Locate the cell with the specified text and output its [x, y] center coordinate. 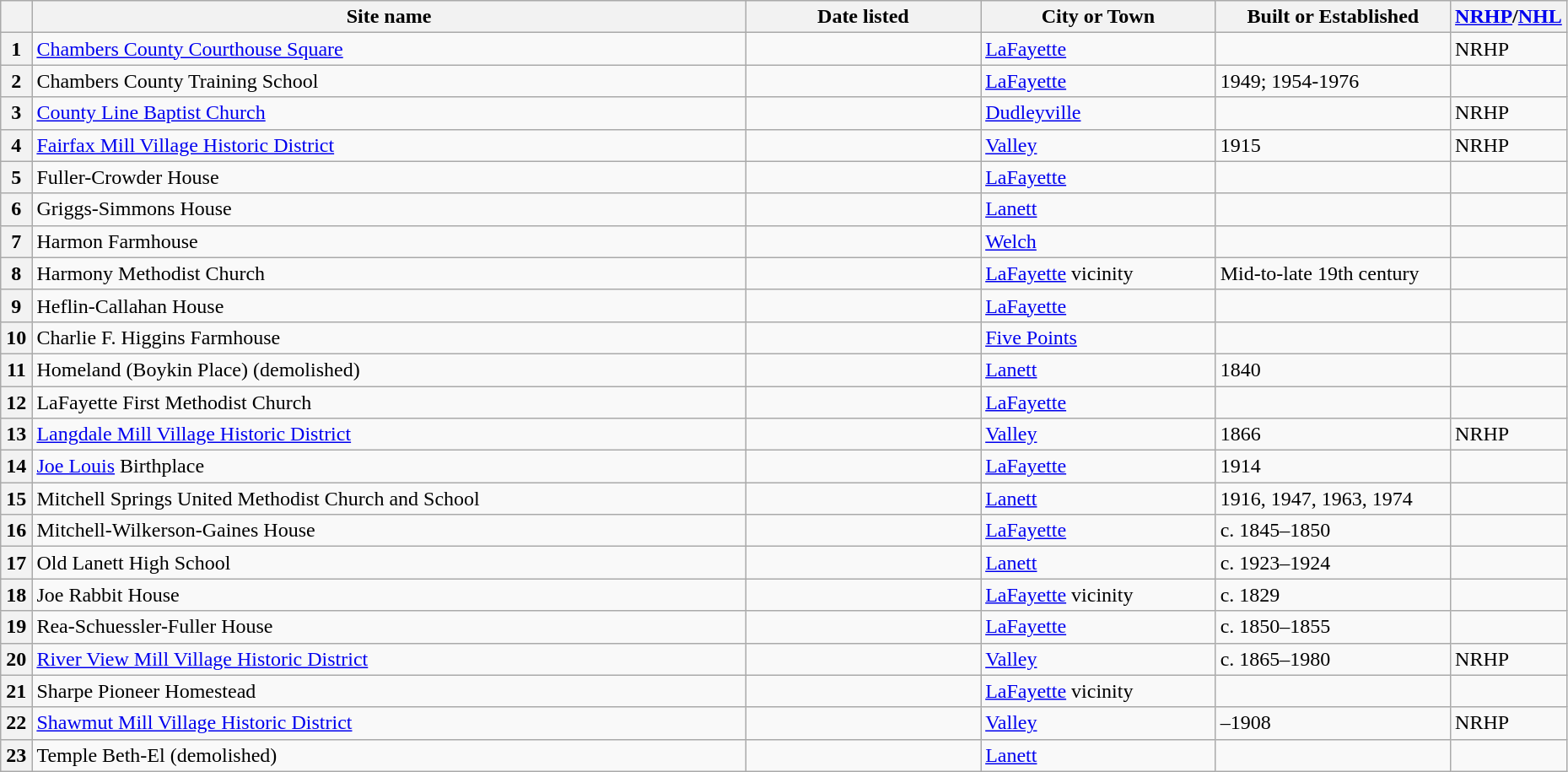
c. 1923–1924 [1333, 563]
1915 [1333, 145]
Mid-to-late 19th century [1333, 273]
15 [17, 499]
17 [17, 563]
1949; 1954-1976 [1333, 81]
18 [17, 595]
Date listed [863, 17]
23 [17, 755]
3 [17, 113]
8 [17, 273]
Five Points [1098, 337]
22 [17, 723]
12 [17, 402]
16 [17, 531]
Fuller-Crowder House [389, 177]
20 [17, 659]
1866 [1333, 435]
2 [17, 81]
Welch [1098, 241]
1 [17, 49]
7 [17, 241]
Charlie F. Higgins Farmhouse [389, 337]
–1908 [1333, 723]
Built or Established [1333, 17]
c. 1829 [1333, 595]
21 [17, 691]
Fairfax Mill Village Historic District [389, 145]
Mitchell Springs United Methodist Church and School [389, 499]
Mitchell-Wilkerson-Gaines House [389, 531]
Langdale Mill Village Historic District [389, 435]
Joe Louis Birthplace [389, 467]
4 [17, 145]
6 [17, 209]
14 [17, 467]
c. 1850–1855 [1333, 627]
11 [17, 370]
Rea-Schuessler-Fuller House [389, 627]
Harmony Methodist Church [389, 273]
10 [17, 337]
Chambers County Training School [389, 81]
Sharpe Pioneer Homestead [389, 691]
5 [17, 177]
County Line Baptist Church [389, 113]
Heflin-Callahan House [389, 305]
Harmon Farmhouse [389, 241]
Griggs-Simmons House [389, 209]
NRHP/NHL [1509, 17]
19 [17, 627]
1916, 1947, 1963, 1974 [1333, 499]
LaFayette First Methodist Church [389, 402]
c. 1865–1980 [1333, 659]
Shawmut Mill Village Historic District [389, 723]
Temple Beth-El (demolished) [389, 755]
Dudleyville [1098, 113]
Old Lanett High School [389, 563]
c. 1845–1850 [1333, 531]
Homeland (Boykin Place) (demolished) [389, 370]
River View Mill Village Historic District [389, 659]
13 [17, 435]
Site name [389, 17]
1840 [1333, 370]
City or Town [1098, 17]
1914 [1333, 467]
Joe Rabbit House [389, 595]
Chambers County Courthouse Square [389, 49]
9 [17, 305]
